For the text-containing cell, return its midpoint in [x, y] coordinate format. 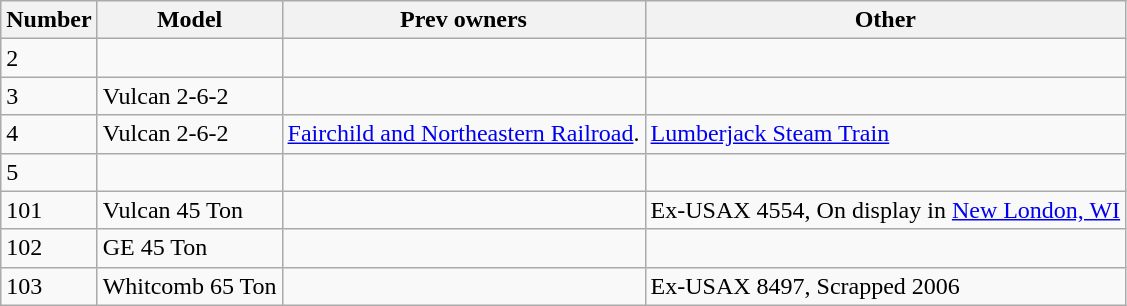
3 [49, 96]
4 [49, 134]
GE 45 Ton [190, 248]
2 [49, 58]
Other [886, 20]
Vulcan 45 Ton [190, 210]
Model [190, 20]
Whitcomb 65 Ton [190, 286]
5 [49, 172]
Fairchild and Northeastern Railroad. [464, 134]
Number [49, 20]
103 [49, 286]
Ex-USAX 4554, On display in New London, WI [886, 210]
101 [49, 210]
Ex-USAX 8497, Scrapped 2006 [886, 286]
Lumberjack Steam Train [886, 134]
102 [49, 248]
Prev owners [464, 20]
